Locate the cell with the specified text and output its (x, y) center coordinate. 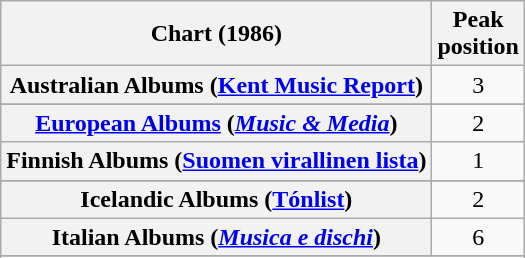
6 (478, 237)
3 (478, 85)
Chart (1986) (216, 34)
Finnish Albums (Suomen virallinen lista) (216, 161)
Italian Albums (Musica e dischi) (216, 237)
Australian Albums (Kent Music Report) (216, 85)
1 (478, 161)
Icelandic Albums (Tónlist) (216, 199)
European Albums (Music & Media) (216, 123)
Peakposition (478, 34)
